Extract the (X, Y) coordinate from the center of the cell holding the provided text.  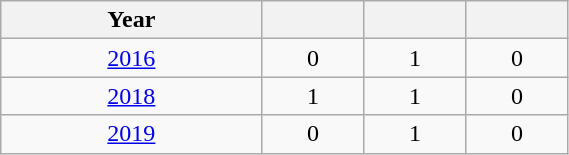
2018 (132, 96)
2019 (132, 134)
Year (132, 20)
2016 (132, 58)
